Pinpoint the cell where the given text exists, returning its (x, y) midpoint coordinate. 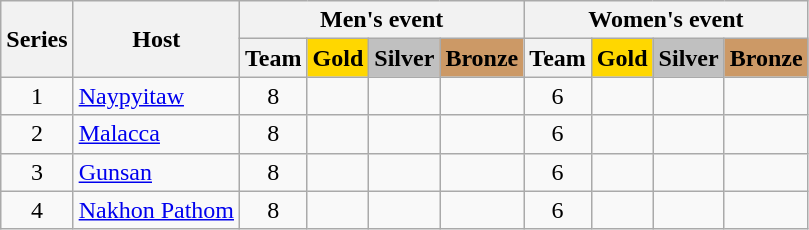
Series (37, 39)
Gunsan (156, 172)
Men's event (382, 20)
Naypyitaw (156, 96)
Host (156, 39)
4 (37, 210)
1 (37, 96)
Nakhon Pathom (156, 210)
2 (37, 134)
Malacca (156, 134)
Women's event (666, 20)
3 (37, 172)
